Provide the [X, Y] coordinate of the cell's center where the given text is located.  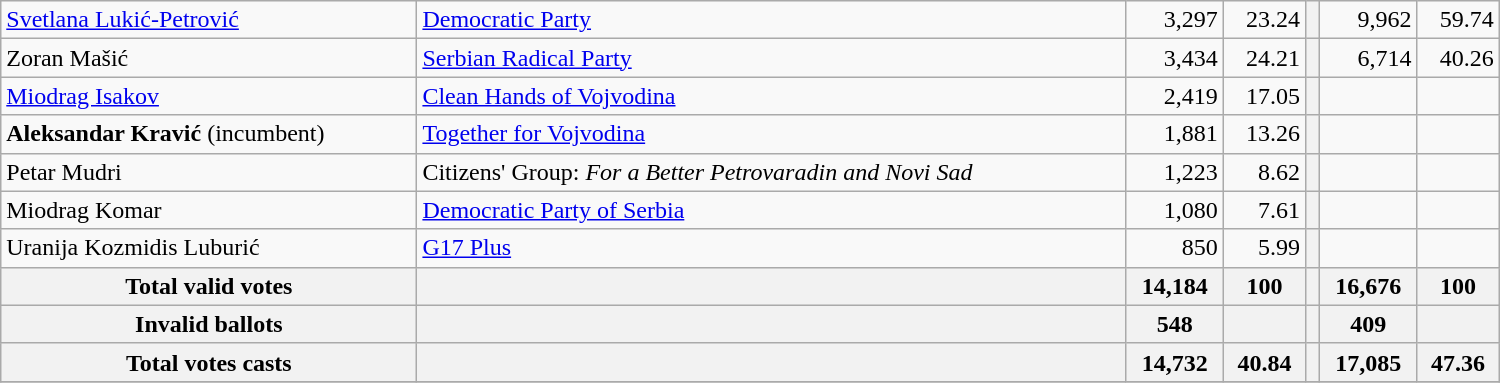
17.05 [1264, 96]
Miodrag Isakov [209, 96]
14,184 [1174, 286]
850 [1174, 248]
9,962 [1368, 20]
Serbian Radical Party [772, 58]
17,085 [1368, 362]
5.99 [1264, 248]
409 [1368, 324]
Clean Hands of Vojvodina [772, 96]
7.61 [1264, 210]
Petar Mudri [209, 172]
Total valid votes [209, 286]
Total votes casts [209, 362]
Invalid ballots [209, 324]
Together for Vojvodina [772, 134]
16,676 [1368, 286]
G17 Plus [772, 248]
47.36 [1458, 362]
6,714 [1368, 58]
Zoran Mašić [209, 58]
1,080 [1174, 210]
2,419 [1174, 96]
24.21 [1264, 58]
Citizens' Group: For a Better Petrovaradin and Novi Sad [772, 172]
23.24 [1264, 20]
1,881 [1174, 134]
3,434 [1174, 58]
1,223 [1174, 172]
14,732 [1174, 362]
3,297 [1174, 20]
40.26 [1458, 58]
Aleksandar Kravić (incumbent) [209, 134]
59.74 [1458, 20]
40.84 [1264, 362]
Democratic Party [772, 20]
8.62 [1264, 172]
Miodrag Komar [209, 210]
13.26 [1264, 134]
Democratic Party of Serbia [772, 210]
548 [1174, 324]
Svetlana Lukić-Petrović [209, 20]
Uranija Kozmidis Luburić [209, 248]
